Detect which cell encompasses the target text, then output its (x, y) center coordinate. 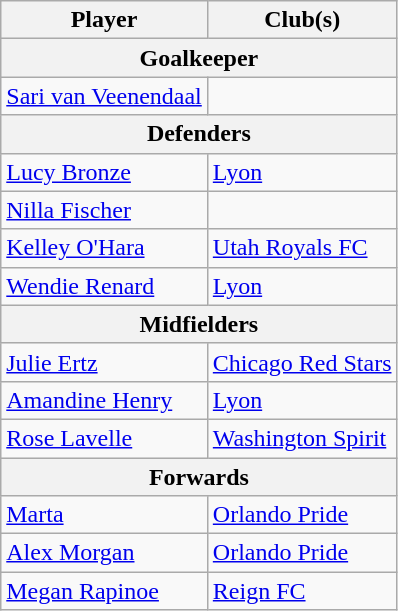
Club(s) (302, 20)
Julie Ertz (104, 362)
Marta (104, 515)
Wendie Renard (104, 286)
Defenders (199, 134)
Midfielders (199, 324)
Chicago Red Stars (302, 362)
Kelley O'Hara (104, 248)
Rose Lavelle (104, 438)
Sari van Veenendaal (104, 96)
Utah Royals FC (302, 248)
Washington Spirit (302, 438)
Megan Rapinoe (104, 591)
Forwards (199, 477)
Goalkeeper (199, 58)
Player (104, 20)
Lucy Bronze (104, 172)
Amandine Henry (104, 400)
Reign FC (302, 591)
Nilla Fischer (104, 210)
Alex Morgan (104, 553)
